Identify which cell holds the provided text, then report its (X, Y) central coordinate. 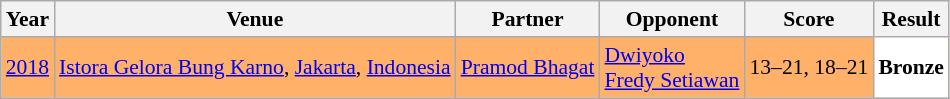
Bronze (911, 68)
2018 (28, 68)
Score (808, 19)
Partner (528, 19)
Pramod Bhagat (528, 68)
13–21, 18–21 (808, 68)
Dwiyoko Fredy Setiawan (672, 68)
Result (911, 19)
Istora Gelora Bung Karno, Jakarta, Indonesia (255, 68)
Venue (255, 19)
Opponent (672, 19)
Year (28, 19)
